Output the (X, Y) coordinate of the center of the cell containing the given text.  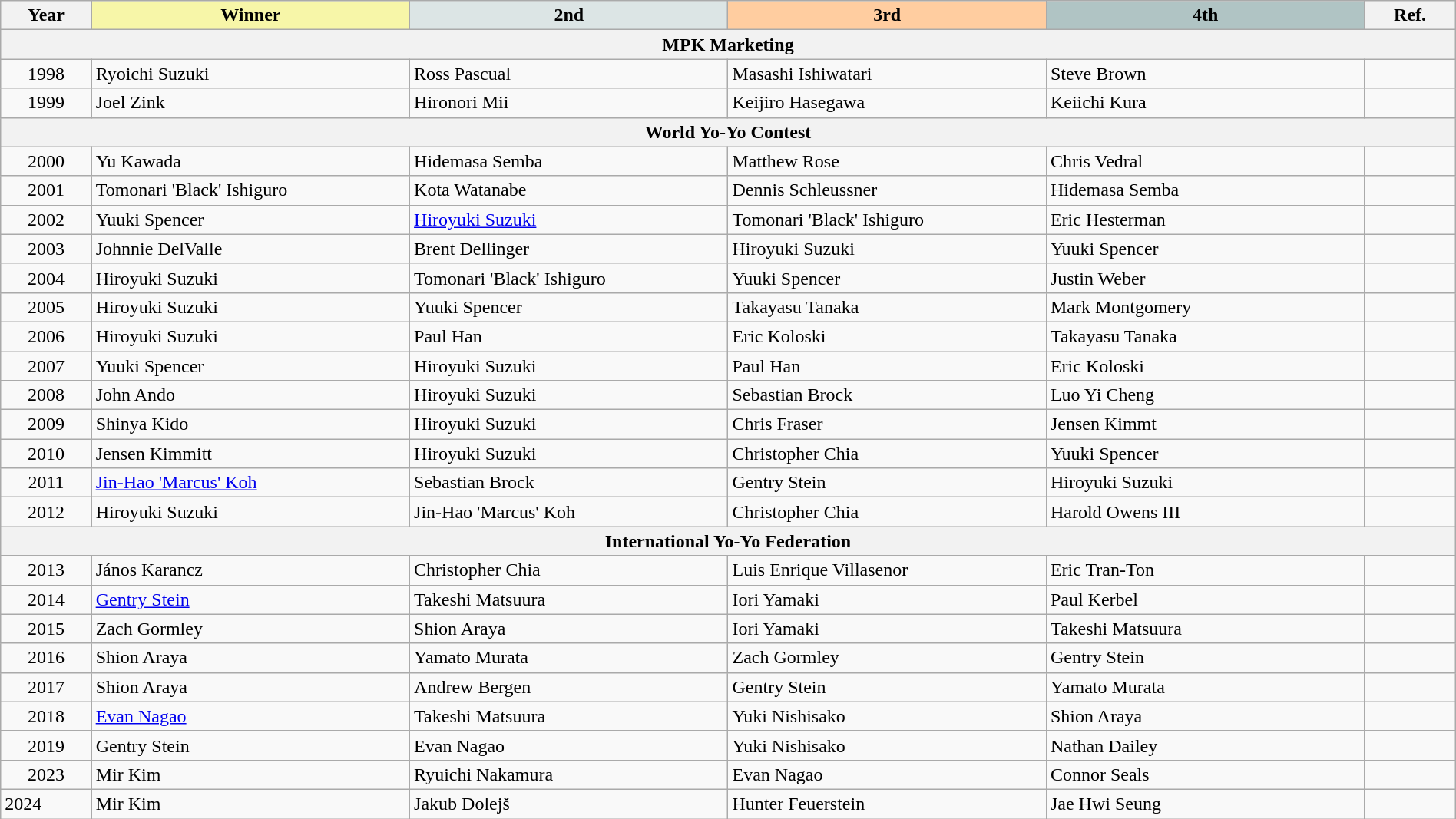
Andrew Bergen (569, 687)
2009 (46, 424)
Johnnie DelValle (250, 249)
Ross Pascual (569, 74)
Shinya Kido (250, 424)
Luis Enrique Villasenor (887, 570)
Keijiro Hasegawa (887, 103)
International Yo-Yo Federation (728, 541)
2017 (46, 687)
Kota Watanabe (569, 190)
2018 (46, 716)
Yu Kawada (250, 161)
Nathan Dailey (1205, 745)
Chris Fraser (887, 424)
Matthew Rose (887, 161)
Year (46, 15)
Jensen Kimmitt (250, 454)
World Yo-Yo Contest (728, 132)
Brent Dellinger (569, 249)
Hunter Feuerstein (887, 804)
2008 (46, 395)
2001 (46, 190)
Connor Seals (1205, 774)
Jae Hwi Seung (1205, 804)
2024 (46, 804)
MPK Marketing (728, 45)
Steve Brown (1205, 74)
Ryuichi Nakamura (569, 774)
Jakub Dolejš (569, 804)
2010 (46, 454)
2013 (46, 570)
Ref. (1410, 15)
Joel Zink (250, 103)
Keiichi Kura (1205, 103)
Eric Tran-Ton (1205, 570)
2019 (46, 745)
Ryoichi Suzuki (250, 74)
3rd (887, 15)
2nd (569, 15)
Luo Yi Cheng (1205, 395)
2002 (46, 220)
2003 (46, 249)
John Ando (250, 395)
Justin Weber (1205, 278)
2014 (46, 599)
2005 (46, 307)
Hironori Mii (569, 103)
Mark Montgomery (1205, 307)
Eric Hesterman (1205, 220)
Chris Vedral (1205, 161)
2023 (46, 774)
2004 (46, 278)
Winner (250, 15)
2012 (46, 512)
Harold Owens III (1205, 512)
2006 (46, 336)
2015 (46, 629)
Jensen Kimmt (1205, 424)
2016 (46, 658)
Dennis Schleussner (887, 190)
1998 (46, 74)
János Karancz (250, 570)
Paul Kerbel (1205, 599)
Masashi Ishiwatari (887, 74)
2011 (46, 483)
4th (1205, 15)
1999 (46, 103)
2000 (46, 161)
2007 (46, 366)
